For the text-containing cell, return its midpoint in [X, Y] coordinate format. 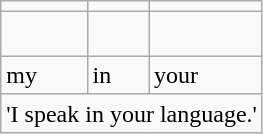
'I speak in your language.' [132, 113]
in [118, 75]
my [44, 75]
your [206, 75]
